Output the (x, y) coordinate of the center of the cell containing the given text.  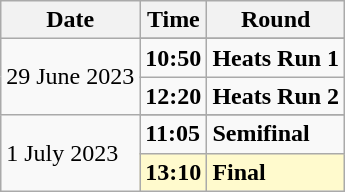
12:20 (174, 96)
Round (276, 20)
Heats Run 1 (276, 58)
Date (70, 20)
13:10 (174, 172)
11:05 (174, 134)
10:50 (174, 58)
Final (276, 172)
Heats Run 2 (276, 96)
Time (174, 20)
29 June 2023 (70, 77)
1 July 2023 (70, 153)
Semifinal (276, 134)
